Return the (X, Y) coordinate for the center point of the cell that contains the specified text.  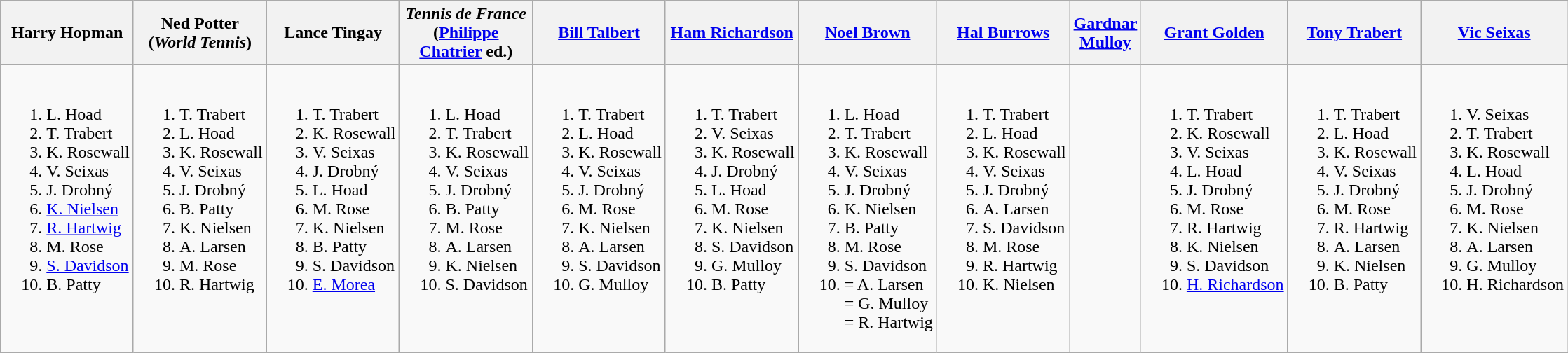
V. Seixas T. Trabert K. Rosewall L. Hoad J. Drobný M. Rose K. Nielsen A. Larsen G. Mulloy H. Richardson (1494, 209)
L. Hoad T. Trabert K. Rosewall V. Seixas J. Drobný K. Nielsen R. Hartwig M. Rose S. Davidson B. Patty (67, 209)
Ned Potter(World Tennis) (200, 33)
T. Trabert L. Hoad K. Rosewall V. Seixas J. Drobný B. Patty K. Nielsen A. Larsen M. Rose R. Hartwig (200, 209)
Tennis de France(Philippe Chatrier ed.) (466, 33)
Vic Seixas (1494, 33)
T. Trabert V. Seixas K. Rosewall J. Drobný L. Hoad M. Rose K. Nielsen S. Davidson G. Mulloy B. Patty (732, 209)
Noel Brown (868, 33)
Ham Richardson (732, 33)
Gardnar Mulloy (1105, 33)
Hal Burrows (1003, 33)
T. Trabert L. Hoad K. Rosewall V. Seixas J. Drobný M. Rose K. Nielsen A. Larsen S. Davidson G. Mulloy (599, 209)
Tony Trabert (1354, 33)
Harry Hopman (67, 33)
L. Hoad T. Trabert K. Rosewall V. Seixas J. Drobný K. Nielsen B. Patty M. Rose S. Davidson= A. Larsen= G. Mulloy= R. Hartwig (868, 209)
T. Trabert L. Hoad K. Rosewall V. Seixas J. Drobný M. Rose R. Hartwig A. Larsen K. Nielsen B. Patty (1354, 209)
Lance Tingay (333, 33)
T. Trabert K. Rosewall V. Seixas L. Hoad J. Drobný M. Rose R. Hartwig K. Nielsen S. Davidson H. Richardson (1214, 209)
T. Trabert K. Rosewall V. Seixas J. Drobný L. Hoad M. Rose K. Nielsen B. Patty S. Davidson E. Morea (333, 209)
Bill Talbert (599, 33)
Grant Golden (1214, 33)
T. Trabert L. Hoad K. Rosewall V. Seixas J. Drobný A. Larsen S. Davidson M. Rose R. Hartwig K. Nielsen (1003, 209)
L. Hoad T. Trabert K. Rosewall V. Seixas J. Drobný B. Patty M. Rose A. Larsen K. Nielsen S. Davidson (466, 209)
